Return [x, y] of the center of cell containing provided text 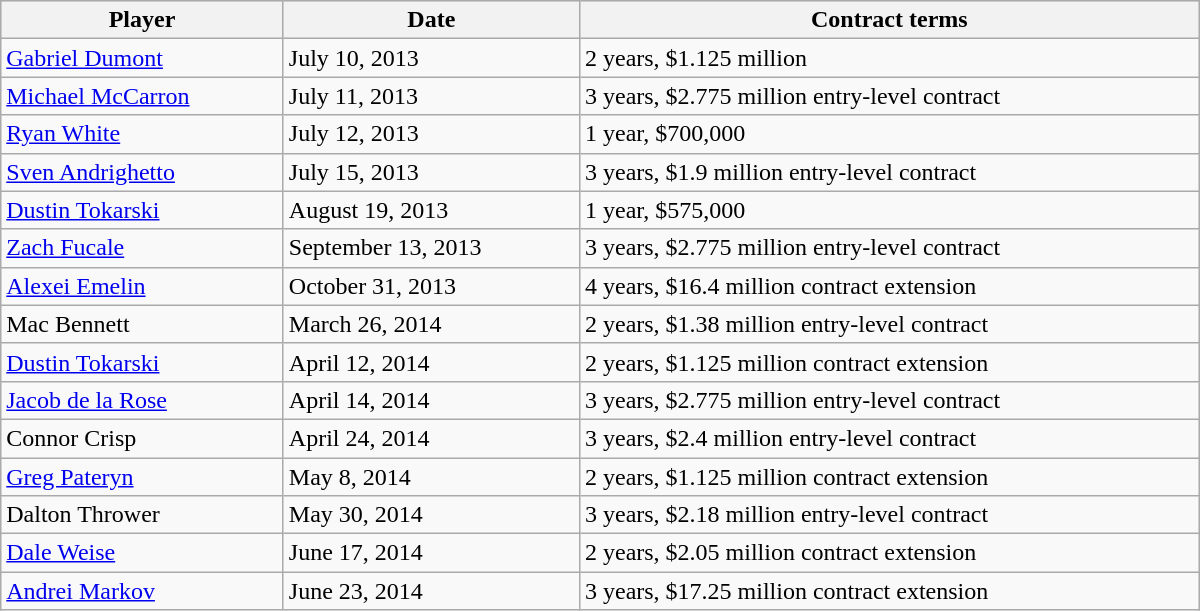
Contract terms [889, 20]
Dalton Thrower [142, 515]
April 24, 2014 [431, 438]
Connor Crisp [142, 438]
1 year, $575,000 [889, 210]
Michael McCarron [142, 96]
1 year, $700,000 [889, 134]
4 years, $16.4 million contract extension [889, 286]
2 years, $1.38 million entry-level contract [889, 324]
July 15, 2013 [431, 172]
Alexei Emelin [142, 286]
2 years, $2.05 million contract extension [889, 553]
Date [431, 20]
3 years, $2.18 million entry-level contract [889, 515]
April 14, 2014 [431, 400]
Zach Fucale [142, 248]
July 10, 2013 [431, 58]
May 8, 2014 [431, 477]
2 years, $1.125 million [889, 58]
Sven Andrighetto [142, 172]
April 12, 2014 [431, 362]
Dale Weise [142, 553]
Ryan White [142, 134]
May 30, 2014 [431, 515]
July 12, 2013 [431, 134]
October 31, 2013 [431, 286]
Player [142, 20]
September 13, 2013 [431, 248]
June 17, 2014 [431, 553]
Andrei Markov [142, 591]
July 11, 2013 [431, 96]
3 years, $2.4 million entry-level contract [889, 438]
March 26, 2014 [431, 324]
3 years, $1.9 million entry-level contract [889, 172]
3 years, $17.25 million contract extension [889, 591]
June 23, 2014 [431, 591]
Greg Pateryn [142, 477]
Jacob de la Rose [142, 400]
August 19, 2013 [431, 210]
Mac Bennett [142, 324]
Gabriel Dumont [142, 58]
